Return the [X, Y] coordinate for the center point of the cell that contains the specified text.  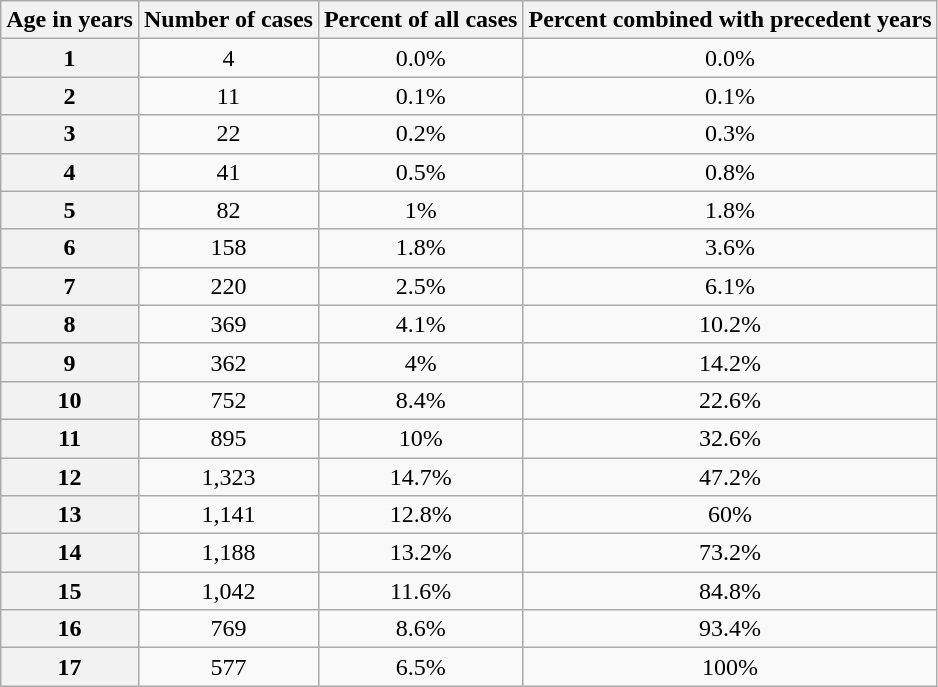
11.6% [420, 591]
220 [228, 286]
577 [228, 667]
0.3% [730, 134]
32.6% [730, 438]
369 [228, 324]
1,042 [228, 591]
2.5% [420, 286]
100% [730, 667]
73.2% [730, 553]
Number of cases [228, 20]
12 [70, 477]
Age in years [70, 20]
10 [70, 400]
22.6% [730, 400]
41 [228, 172]
10.2% [730, 324]
362 [228, 362]
5 [70, 210]
158 [228, 248]
9 [70, 362]
8.4% [420, 400]
22 [228, 134]
14.2% [730, 362]
84.8% [730, 591]
6 [70, 248]
93.4% [730, 629]
8.6% [420, 629]
Percent of all cases [420, 20]
Percent combined with precedent years [730, 20]
8 [70, 324]
2 [70, 96]
0.2% [420, 134]
1,188 [228, 553]
752 [228, 400]
7 [70, 286]
1% [420, 210]
60% [730, 515]
0.8% [730, 172]
895 [228, 438]
14 [70, 553]
47.2% [730, 477]
3.6% [730, 248]
769 [228, 629]
15 [70, 591]
4.1% [420, 324]
3 [70, 134]
6.1% [730, 286]
1,141 [228, 515]
17 [70, 667]
1 [70, 58]
4% [420, 362]
14.7% [420, 477]
16 [70, 629]
82 [228, 210]
13 [70, 515]
13.2% [420, 553]
6.5% [420, 667]
10% [420, 438]
0.5% [420, 172]
1,323 [228, 477]
12.8% [420, 515]
